Capture the cell that displays the provided text and extract its [x, y] central coordinate. 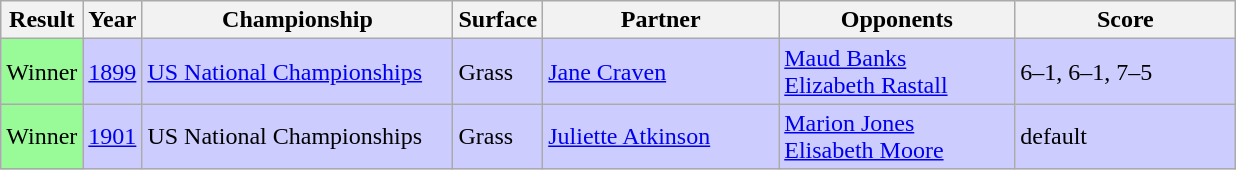
Maud Banks Elizabeth Rastall [897, 72]
Championship [298, 20]
1901 [112, 136]
Jane Craven [661, 72]
default [1126, 136]
Score [1126, 20]
Opponents [897, 20]
Year [112, 20]
6–1, 6–1, 7–5 [1126, 72]
Juliette Atkinson [661, 136]
1899 [112, 72]
Surface [498, 20]
Partner [661, 20]
Marion Jones Elisabeth Moore [897, 136]
Result [42, 20]
